From the cell containing the given text, extract its center point as (X, Y) coordinate. 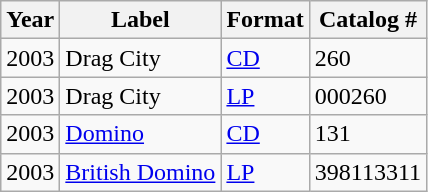
131 (368, 134)
260 (368, 58)
398113311 (368, 172)
Label (140, 20)
British Domino (140, 172)
Format (265, 20)
000260 (368, 96)
Year (30, 20)
Domino (140, 134)
Catalog # (368, 20)
